Find where the given text appears and provide that cell's center as [x, y] coordinate. 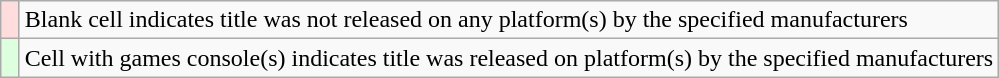
Blank cell indicates title was not released on any platform(s) by the specified manufacturers [508, 20]
Cell with games console(s) indicates title was released on platform(s) by the specified manufacturers [508, 58]
